Output the (x, y) coordinate of the center of the cell containing the given text.  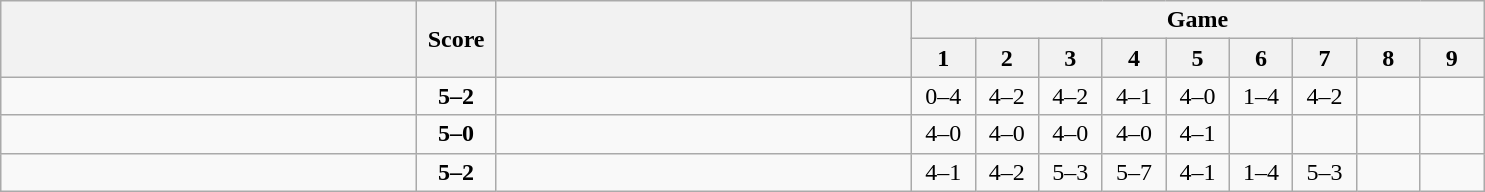
6 (1261, 58)
2 (1007, 58)
5 (1198, 58)
1 (943, 58)
Game (1197, 20)
9 (1452, 58)
5–0 (456, 134)
8 (1388, 58)
5–7 (1134, 172)
7 (1325, 58)
3 (1071, 58)
Score (456, 39)
0–4 (943, 96)
4 (1134, 58)
